Scan for the cell matching the given text and deliver its [X, Y] coordinate at center. 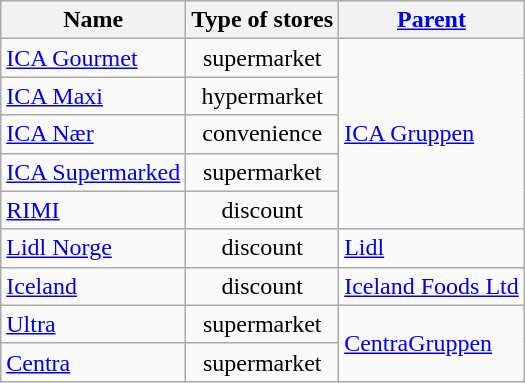
ICA Maxi [94, 96]
Centra [94, 362]
ICA Supermarked [94, 172]
CentraGruppen [432, 343]
ICA Nær [94, 134]
ICA Gourmet [94, 58]
Type of stores [262, 20]
Iceland Foods Ltd [432, 286]
Lidl [432, 248]
Iceland [94, 286]
Parent [432, 20]
hypermarket [262, 96]
convenience [262, 134]
RIMI [94, 210]
Lidl Norge [94, 248]
ICA Gruppen [432, 134]
Name [94, 20]
Ultra [94, 324]
